Detect which cell encompasses the target text, then output its [X, Y] center coordinate. 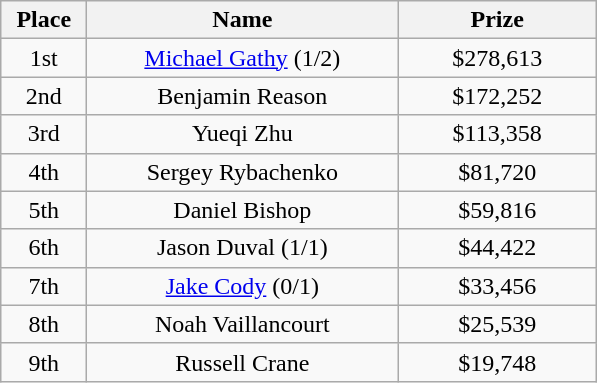
6th [44, 248]
3rd [44, 134]
Yueqi Zhu [242, 134]
Noah Vaillancourt [242, 324]
$25,539 [498, 324]
Jason Duval (1/1) [242, 248]
8th [44, 324]
Michael Gathy (1/2) [242, 58]
Daniel Bishop [242, 210]
$278,613 [498, 58]
Jake Cody (0/1) [242, 286]
5th [44, 210]
Benjamin Reason [242, 96]
Sergey Rybachenko [242, 172]
$81,720 [498, 172]
7th [44, 286]
9th [44, 362]
Prize [498, 20]
$19,748 [498, 362]
$172,252 [498, 96]
$113,358 [498, 134]
$33,456 [498, 286]
Name [242, 20]
$59,816 [498, 210]
Russell Crane [242, 362]
4th [44, 172]
Place [44, 20]
1st [44, 58]
2nd [44, 96]
$44,422 [498, 248]
